Capture the cell that displays the provided text and extract its (X, Y) central coordinate. 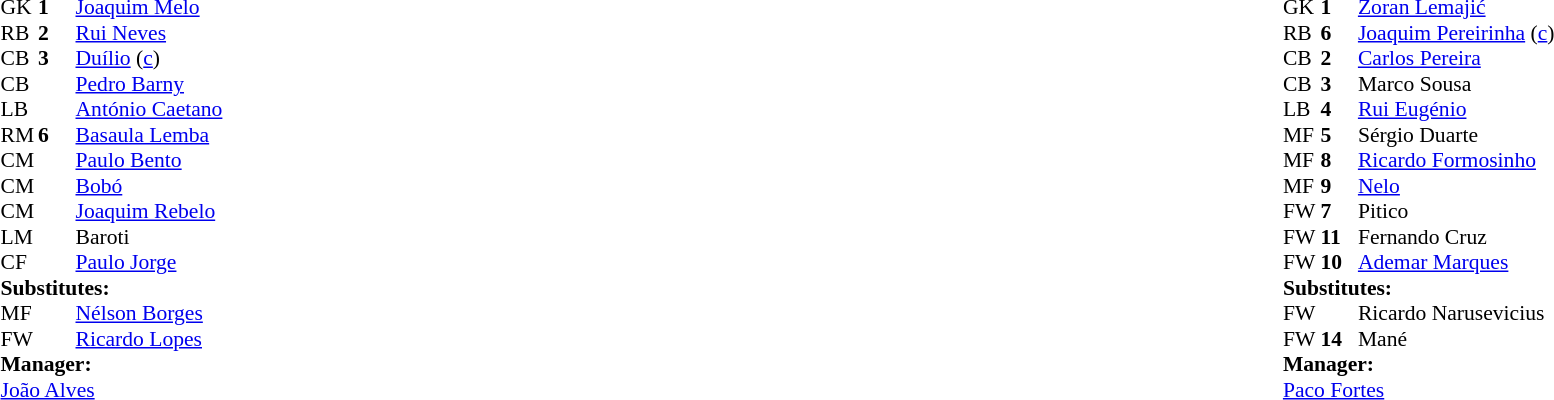
10 (1339, 263)
António Caetano (150, 109)
Paulo Bento (150, 161)
Rui Neves (150, 33)
8 (1339, 161)
Baroti (150, 237)
Substitutes: (111, 288)
7 (1339, 211)
Duílio (c) (150, 59)
Nélson Borges (150, 313)
5 (1339, 135)
Pedro Barny (150, 84)
11 (1339, 237)
Ricardo Lopes (150, 339)
Manager: (111, 365)
14 (1339, 339)
LM (19, 237)
RM (19, 135)
9 (1339, 186)
Joaquim Rebelo (150, 211)
Paulo Jorge (150, 263)
Basaula Lemba (150, 135)
CF (19, 263)
4 (1339, 109)
Bobó (150, 186)
